Detect which cell encompasses the target text, then output its (x, y) center coordinate. 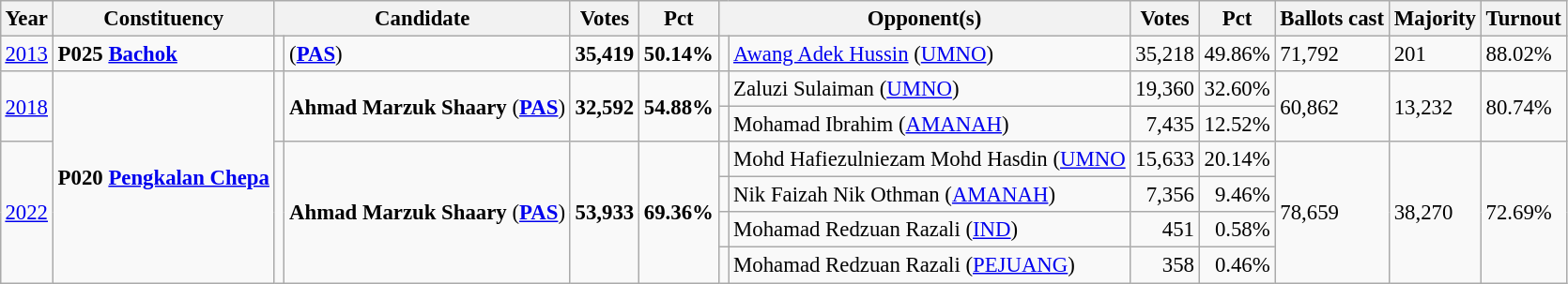
72.69% (1523, 212)
Mohamad Redzuan Razali (IND) (930, 230)
Turnout (1523, 19)
88.02% (1523, 53)
2022 (26, 212)
50.14% (680, 53)
Year (26, 19)
35,218 (1164, 53)
80.74% (1523, 107)
20.14% (1237, 159)
0.58% (1237, 230)
7,435 (1164, 125)
38,270 (1435, 212)
19,360 (1164, 89)
69.36% (680, 212)
P025 Bachok (163, 53)
9.46% (1237, 195)
(PAS) (427, 53)
54.88% (680, 107)
2018 (26, 107)
49.86% (1237, 53)
32,592 (605, 107)
15,633 (1164, 159)
12.52% (1237, 125)
358 (1164, 265)
Nik Faizah Nik Othman (AMANAH) (930, 195)
Ballots cast (1331, 19)
Mohamad Ibrahim (AMANAH) (930, 125)
Zaluzi Sulaiman (UMNO) (930, 89)
13,232 (1435, 107)
2013 (26, 53)
71,792 (1331, 53)
451 (1164, 230)
Mohd Hafiezulniezam Mohd Hasdin (UMNO (930, 159)
53,933 (605, 212)
Majority (1435, 19)
Awang Adek Hussin (UMNO) (930, 53)
Constituency (163, 19)
35,419 (605, 53)
60,862 (1331, 107)
P020 Pengkalan Chepa (163, 177)
32.60% (1237, 89)
Candidate (423, 19)
7,356 (1164, 195)
78,659 (1331, 212)
0.46% (1237, 265)
201 (1435, 53)
Opponent(s) (924, 19)
Mohamad Redzuan Razali (PEJUANG) (930, 265)
